Search for the cell housing the specified text and yield its [x, y] center coordinate. 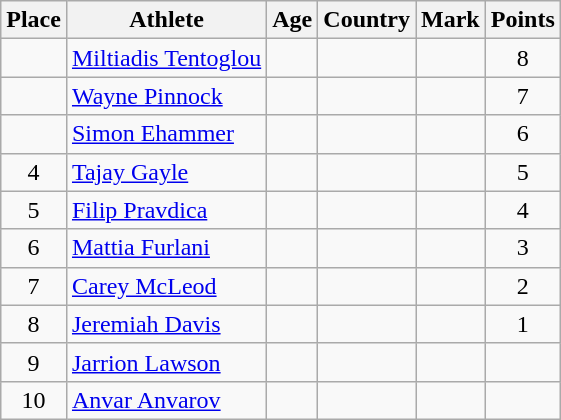
Country [367, 20]
Place [34, 20]
Filip Pravdica [166, 210]
Jeremiah Davis [166, 324]
Tajay Gayle [166, 172]
Jarrion Lawson [166, 362]
Age [292, 20]
Miltiadis Tentoglou [166, 58]
9 [34, 362]
1 [522, 324]
Athlete [166, 20]
Mattia Furlani [166, 248]
2 [522, 286]
Wayne Pinnock [166, 96]
Anvar Anvarov [166, 400]
Mark [451, 20]
Carey McLeod [166, 286]
3 [522, 248]
10 [34, 400]
Points [522, 20]
Simon Ehammer [166, 134]
